Search for the cell housing the specified text and yield its [X, Y] center coordinate. 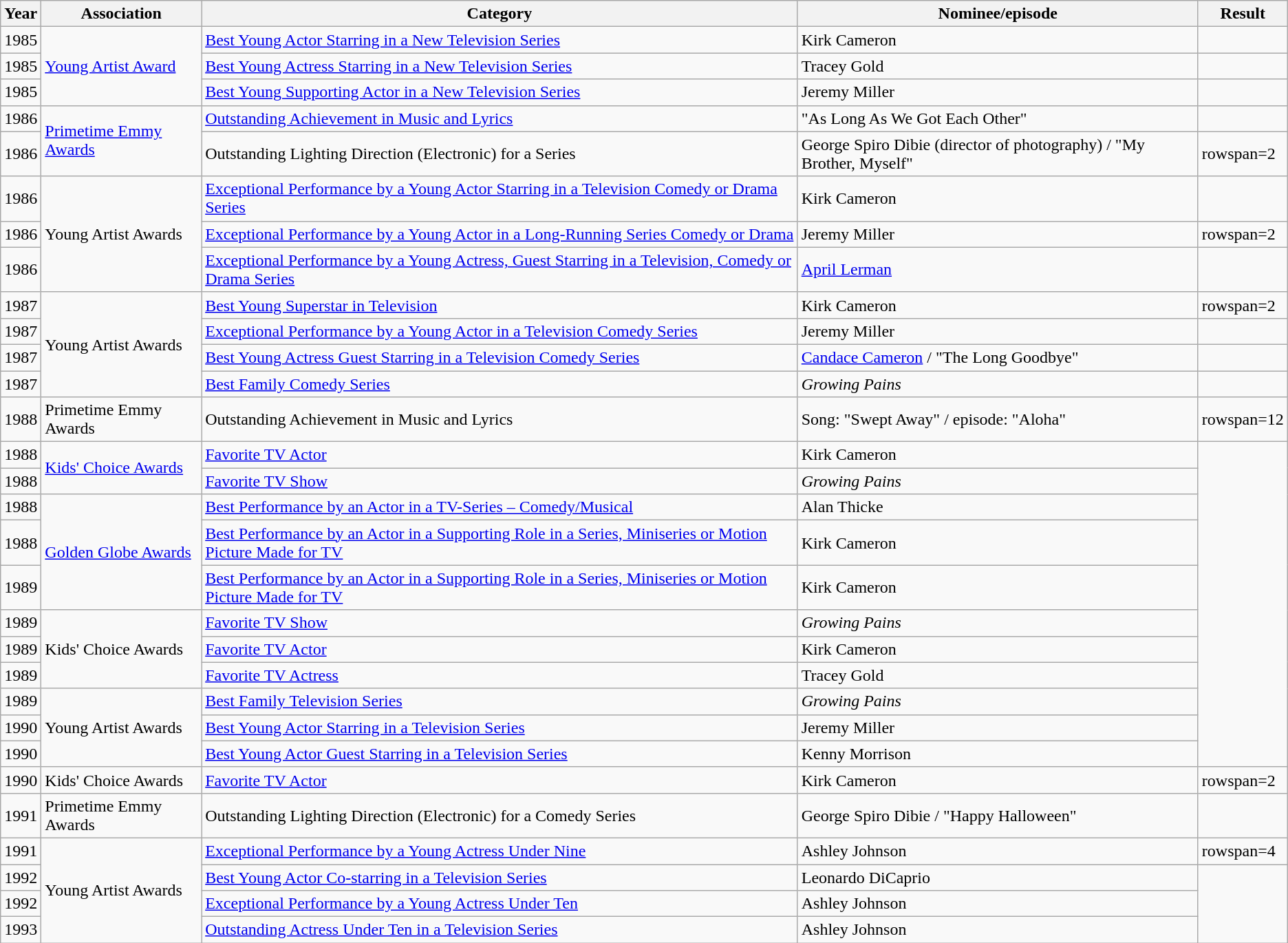
George Spiro Dibie / "Happy Halloween" [998, 815]
Best Family Comedy Series [500, 383]
Leonardo DiCaprio [998, 878]
"As Long As We Got Each Other" [998, 118]
Young Artist Award [121, 66]
Outstanding Lighting Direction (Electronic) for a Series [500, 154]
rowspan=12 [1243, 420]
Kenny Morrison [998, 754]
Best Young Actor Guest Starring in a Television Series [500, 754]
rowspan=4 [1243, 851]
Favorite TV Actress [500, 675]
Best Young Actor Starring in a Television Series [500, 728]
Best Young Supporting Actor in a New Television Series [500, 92]
Association [121, 14]
Alan Thicke [998, 507]
Category [500, 14]
Exceptional Performance by a Young Actress, Guest Starring in a Television, Comedy or Drama Series [500, 270]
April Lerman [998, 270]
Best Performance by an Actor in a TV-Series – Comedy/Musical [500, 507]
Outstanding Actress Under Ten in a Television Series [500, 930]
Song: "Swept Away" / episode: "Aloha" [998, 420]
Exceptional Performance by a Young Actor in a Long-Running Series Comedy or Drama [500, 234]
Exceptional Performance by a Young Actor in a Television Comedy Series [500, 331]
Best Young Actress Guest Starring in a Television Comedy Series [500, 357]
Exceptional Performance by a Young Actor Starring in a Television Comedy or Drama Series [500, 198]
Golden Globe Awards [121, 552]
Best Family Television Series [500, 701]
Outstanding Lighting Direction (Electronic) for a Comedy Series [500, 815]
Best Young Actress Starring in a New Television Series [500, 66]
Candace Cameron / "The Long Goodbye" [998, 357]
Exceptional Performance by a Young Actress Under Nine [500, 851]
Best Young Actor Co-starring in a Television Series [500, 878]
Best Young Superstar in Television [500, 305]
Best Young Actor Starring in a New Television Series [500, 40]
Nominee/episode [998, 14]
Exceptional Performance by a Young Actress Under Ten [500, 904]
George Spiro Dibie (director of photography) / "My Brother, Myself" [998, 154]
Year [21, 14]
1993 [21, 930]
Result [1243, 14]
